Identify which cell holds the provided text, then report its [x, y] central coordinate. 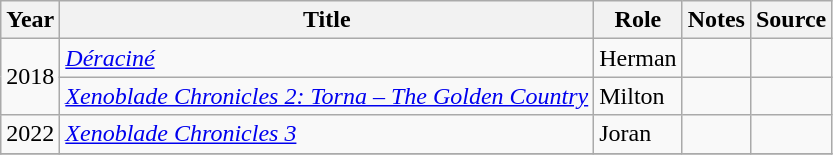
Déraciné [327, 58]
Role [638, 20]
Year [30, 20]
Xenoblade Chronicles 3 [327, 134]
Herman [638, 58]
2022 [30, 134]
Joran [638, 134]
2018 [30, 77]
Notes [716, 20]
Source [790, 20]
Milton [638, 96]
Xenoblade Chronicles 2: Torna – The Golden Country [327, 96]
Title [327, 20]
